Locate the cell with the specified text and output its (X, Y) center coordinate. 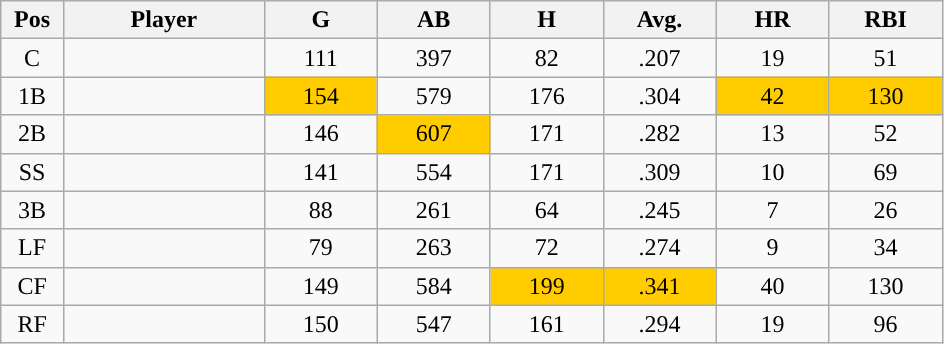
88 (320, 210)
.304 (660, 96)
G (320, 20)
CF (32, 286)
.274 (660, 248)
RF (32, 324)
10 (772, 172)
69 (886, 172)
72 (546, 248)
161 (546, 324)
13 (772, 134)
SS (32, 172)
.309 (660, 172)
.245 (660, 210)
82 (546, 58)
261 (434, 210)
199 (546, 286)
96 (886, 324)
.294 (660, 324)
RBI (886, 20)
H (546, 20)
149 (320, 286)
.207 (660, 58)
607 (434, 134)
Pos (32, 20)
1B (32, 96)
34 (886, 248)
.282 (660, 134)
C (32, 58)
547 (434, 324)
263 (434, 248)
584 (434, 286)
79 (320, 248)
9 (772, 248)
176 (546, 96)
554 (434, 172)
Player (164, 20)
Avg. (660, 20)
AB (434, 20)
154 (320, 96)
42 (772, 96)
52 (886, 134)
2B (32, 134)
HR (772, 20)
579 (434, 96)
111 (320, 58)
7 (772, 210)
LF (32, 248)
51 (886, 58)
3B (32, 210)
.341 (660, 286)
397 (434, 58)
150 (320, 324)
40 (772, 286)
141 (320, 172)
64 (546, 210)
26 (886, 210)
146 (320, 134)
